Return the (x, y) coordinate for the center point of the cell that contains the specified text.  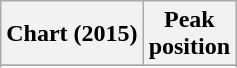
Chart (2015) (72, 34)
Peak position (189, 34)
